Capture the cell that displays the provided text and extract its [X, Y] central coordinate. 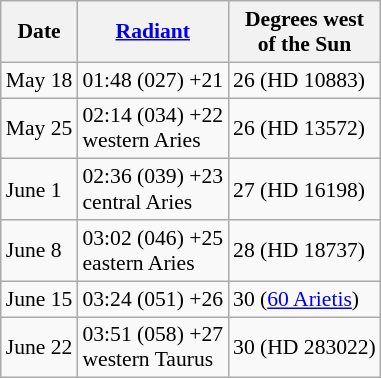
Degrees westof the Sun [304, 32]
03:24 (051) +26 [152, 299]
03:51 (058) +27western Taurus [152, 348]
June 15 [40, 299]
June 8 [40, 250]
03:02 (046) +25eastern Aries [152, 250]
01:48 (027) +21 [152, 80]
June 22 [40, 348]
26 (HD 13572) [304, 128]
Radiant [152, 32]
02:14 (034) +22western Aries [152, 128]
30 (60 Arietis) [304, 299]
30 (HD 283022) [304, 348]
28 (HD 18737) [304, 250]
May 18 [40, 80]
02:36 (039) +23central Aries [152, 190]
June 1 [40, 190]
May 25 [40, 128]
Date [40, 32]
26 (HD 10883) [304, 80]
27 (HD 16198) [304, 190]
